Output the (X, Y) coordinate of the center of the cell containing the given text.  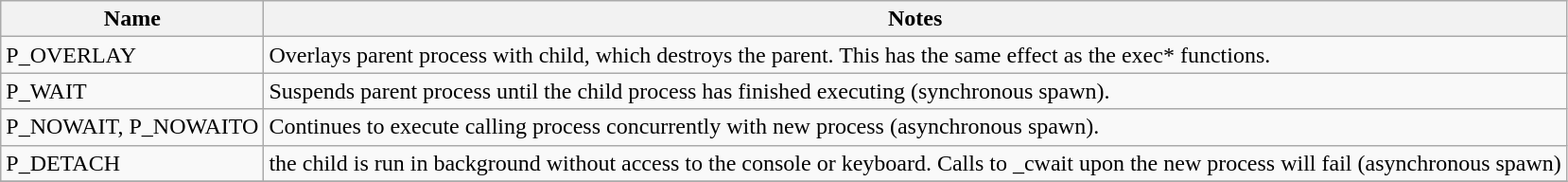
Suspends parent process until the child process has finished executing (synchronous spawn). (915, 91)
Notes (915, 19)
P_DETACH (132, 163)
the child is run in background without access to the console or keyboard. Calls to _cwait upon the new process will fail (asynchronous spawn) (915, 163)
Name (132, 19)
P_WAIT (132, 91)
P_OVERLAY (132, 55)
P_NOWAIT, P_NOWAITO (132, 127)
Overlays parent process with child, which destroys the parent. This has the same effect as the exec* functions. (915, 55)
Continues to execute calling process concurrently with new process (asynchronous spawn). (915, 127)
